For the text-containing cell, return its midpoint in [X, Y] coordinate format. 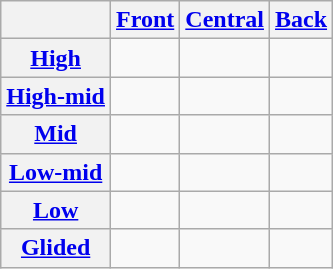
Glided [56, 248]
High [56, 58]
Back [302, 20]
Low-mid [56, 172]
Mid [56, 134]
Front [146, 20]
Low [56, 210]
Central [225, 20]
High-mid [56, 96]
